Pinpoint the cell where the given text exists, returning its (X, Y) midpoint coordinate. 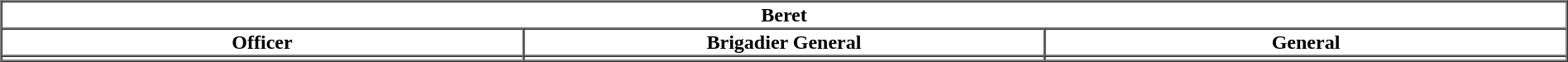
Beret (784, 15)
Brigadier General (784, 41)
General (1305, 41)
Officer (263, 41)
